For the text-containing cell, return its midpoint in [X, Y] coordinate format. 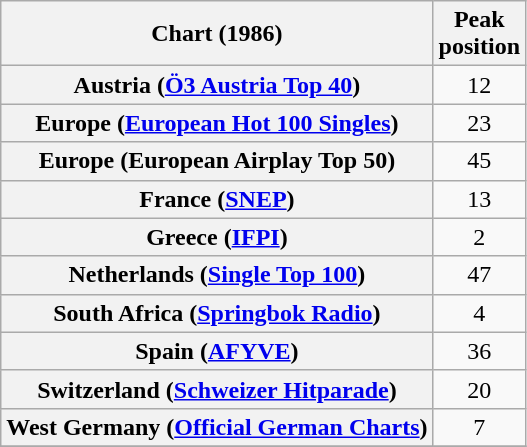
20 [479, 389]
13 [479, 199]
West Germany (Official German Charts) [217, 427]
Peakposition [479, 34]
Europe (European Hot 100 Singles) [217, 123]
4 [479, 313]
Spain (AFYVE) [217, 351]
47 [479, 275]
36 [479, 351]
12 [479, 85]
France (SNEP) [217, 199]
Chart (1986) [217, 34]
45 [479, 161]
South Africa (Springbok Radio) [217, 313]
2 [479, 237]
23 [479, 123]
Austria (Ö3 Austria Top 40) [217, 85]
Europe (European Airplay Top 50) [217, 161]
Netherlands (Single Top 100) [217, 275]
Greece (IFPI) [217, 237]
Switzerland (Schweizer Hitparade) [217, 389]
7 [479, 427]
